Extract the [x, y] coordinate from the center of the cell holding the provided text.  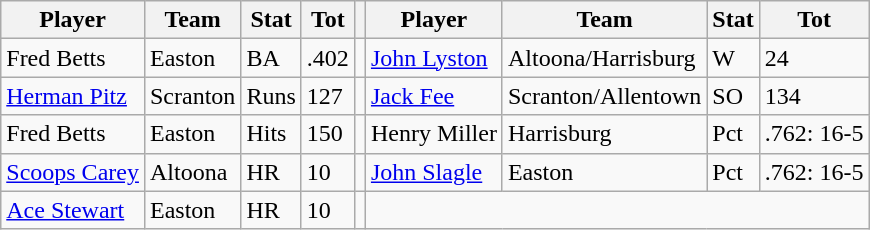
Scoops Carey [73, 172]
.402 [328, 58]
150 [328, 134]
Harrisburg [604, 134]
W [733, 58]
127 [328, 96]
Henry Miller [434, 134]
BA [271, 58]
Altoona/Harrisburg [604, 58]
Scranton [192, 96]
John Lyston [434, 58]
Herman Pitz [73, 96]
Altoona [192, 172]
134 [814, 96]
John Slagle [434, 172]
Runs [271, 96]
24 [814, 58]
Ace Stewart [73, 210]
Scranton/Allentown [604, 96]
Jack Fee [434, 96]
Hits [271, 134]
SO [733, 96]
